Locate the cell with the specified text and output its (X, Y) center coordinate. 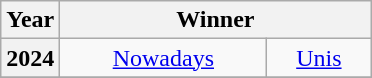
Nowadays (164, 58)
2024 (30, 58)
Year (30, 20)
Unis (319, 58)
Winner (216, 20)
